Pinpoint the cell where the given text exists, returning its [X, Y] midpoint coordinate. 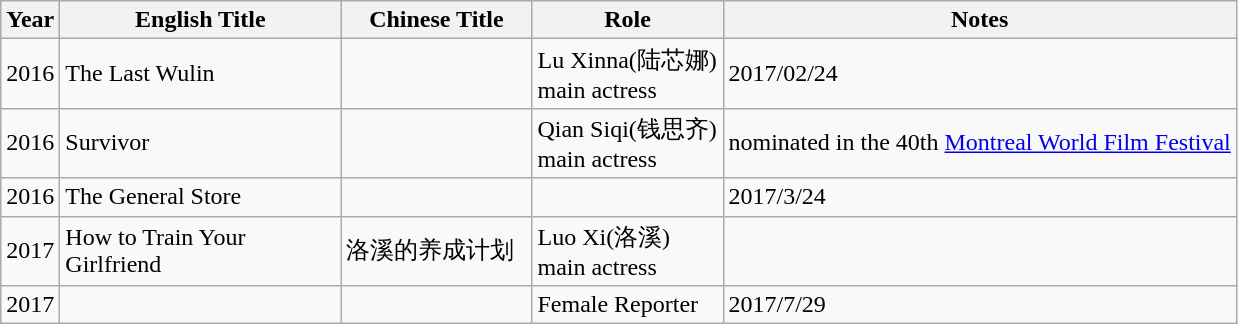
Female Reporter [628, 305]
Luo Xi(洛溪)main actress [628, 251]
Role [628, 20]
The General Store [200, 197]
The Last Wulin [200, 74]
洛溪的养成计划 [436, 251]
2017/3/24 [980, 197]
Qian Siqi(钱思齐)main actress [628, 143]
Lu Xinna(陆芯娜)main actress [628, 74]
2017/02/24 [980, 74]
nominated in the 40th Montreal World Film Festival [980, 143]
English Title [200, 20]
Survivor [200, 143]
Chinese Title [436, 20]
Notes [980, 20]
Year [30, 20]
How to Train Your Girlfriend [200, 251]
2017/7/29 [980, 305]
